Locate the cell with the specified text and output its [x, y] center coordinate. 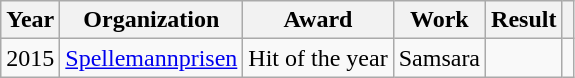
Samsara [439, 58]
2015 [30, 58]
Spellemannprisen [152, 58]
Result [524, 20]
Hit of the year [318, 58]
Organization [152, 20]
Year [30, 20]
Award [318, 20]
Work [439, 20]
